Provide the (x, y) coordinate of the cell's center where the given text is located.  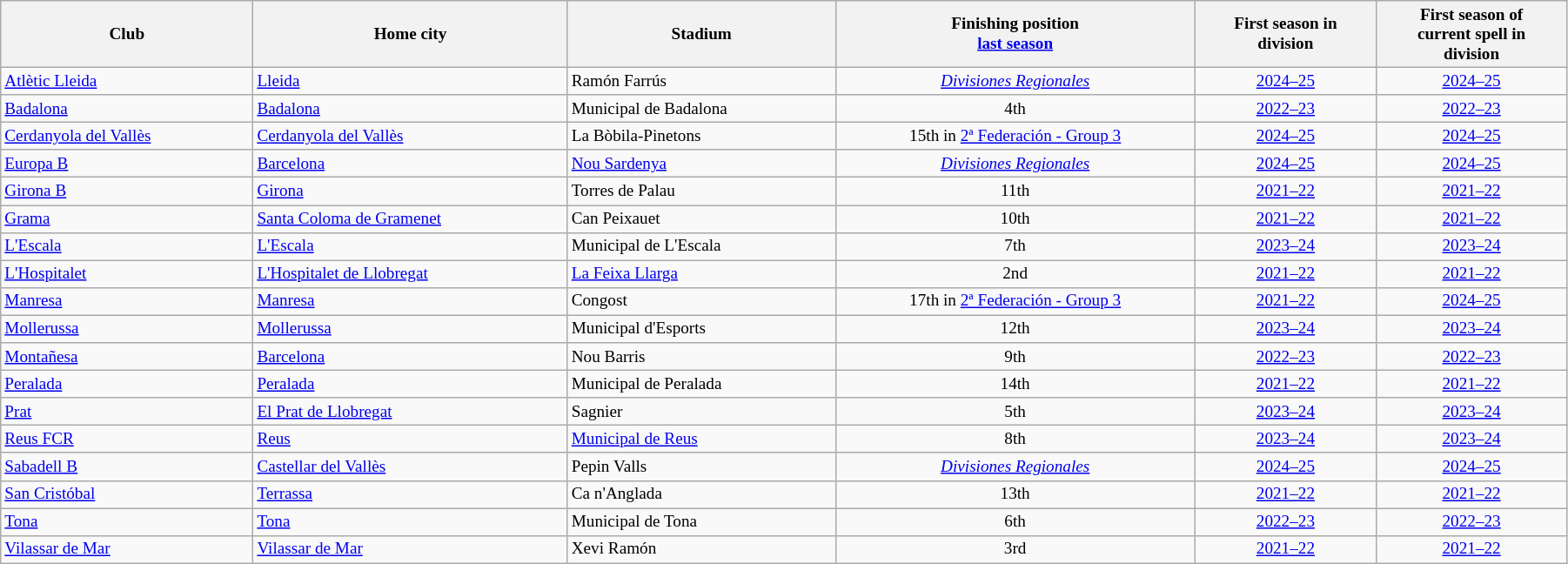
Can Peixauet (701, 218)
Municipal de Peralada (701, 384)
6th (1015, 521)
Finishing positionlast season (1015, 35)
Terrassa (411, 494)
Ca n'Anglada (701, 494)
9th (1015, 357)
Sagnier (701, 412)
Ramón Farrús (701, 81)
Reus FCR (127, 440)
La Feixa Llarga (701, 274)
L'Hospitalet de Llobregat (411, 274)
Club (127, 35)
Grama (127, 218)
Sabadell B (127, 467)
Pepin Valls (701, 467)
5th (1015, 412)
Nou Barris (701, 357)
13th (1015, 494)
2nd (1015, 274)
Municipal de Reus (701, 440)
Montañesa (127, 357)
Municipal de Tona (701, 521)
Santa Coloma de Gramenet (411, 218)
Girona B (127, 191)
12th (1015, 329)
Europa B (127, 164)
Stadium (701, 35)
Reus (411, 440)
First season ofcurrent spell in division (1472, 35)
Girona (411, 191)
7th (1015, 246)
14th (1015, 384)
4th (1015, 109)
La Bòbila-Pinetons (701, 136)
Xevi Ramón (701, 549)
8th (1015, 440)
11th (1015, 191)
El Prat de Llobregat (411, 412)
San Cristóbal (127, 494)
10th (1015, 218)
First season indivision (1286, 35)
15th in 2ª Federación - Group 3 (1015, 136)
Municipal d'Esports (701, 329)
Prat (127, 412)
Torres de Palau (701, 191)
Home city (411, 35)
Municipal de L'Escala (701, 246)
Lleida (411, 81)
17th in 2ª Federación - Group 3 (1015, 301)
Nou Sardenya (701, 164)
3rd (1015, 549)
L'Hospitalet (127, 274)
Castellar del Vallès (411, 467)
Congost (701, 301)
Atlètic Lleida (127, 81)
Municipal de Badalona (701, 109)
